From the cell containing the given text, extract its center point as [x, y] coordinate. 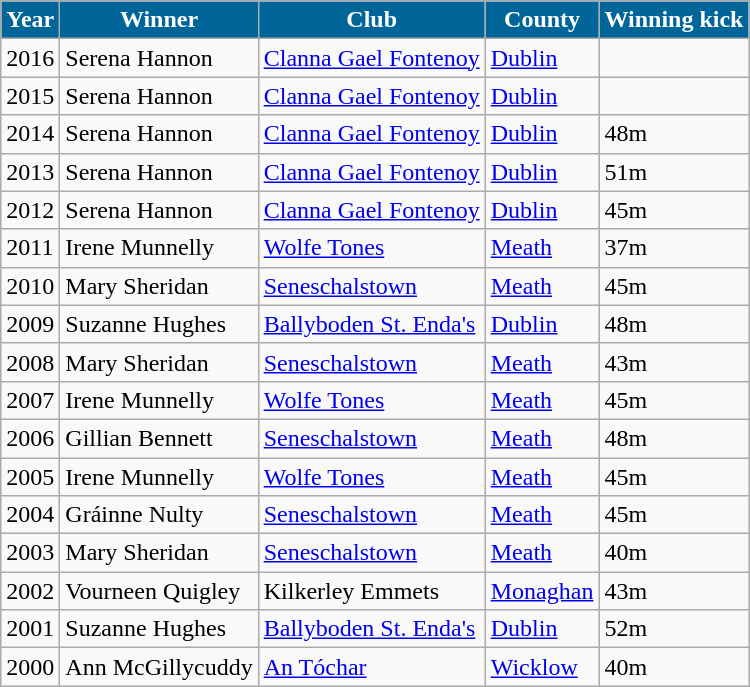
2005 [30, 477]
2014 [30, 134]
2004 [30, 515]
2008 [30, 362]
2013 [30, 172]
Year [30, 20]
2012 [30, 210]
37m [674, 248]
County [542, 20]
Kilkerley Emmets [372, 591]
Winner [159, 20]
Vourneen Quigley [159, 591]
2009 [30, 324]
Winning kick [674, 20]
2002 [30, 591]
Ann McGillycuddy [159, 667]
2007 [30, 400]
An Tóchar [372, 667]
52m [674, 629]
Monaghan [542, 591]
Wicklow [542, 667]
51m [674, 172]
2015 [30, 96]
2003 [30, 553]
2000 [30, 667]
2010 [30, 286]
2016 [30, 58]
2006 [30, 438]
2001 [30, 629]
Gráinne Nulty [159, 515]
2011 [30, 248]
Club [372, 20]
Gillian Bennett [159, 438]
